For the text-containing cell, return its midpoint in (X, Y) coordinate format. 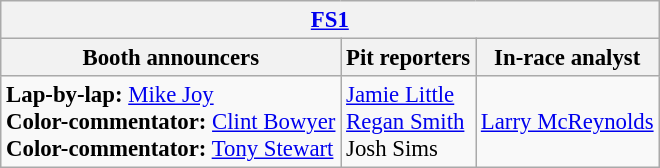
Jamie LittleRegan SmithJosh Sims (408, 122)
Booth announcers (171, 58)
Pit reporters (408, 58)
Lap-by-lap: Mike JoyColor-commentator: Clint BowyerColor-commentator: Tony Stewart (171, 122)
In-race analyst (568, 58)
Larry McReynolds (568, 122)
FS1 (330, 20)
